From the cell containing the given text, extract its center point as [X, Y] coordinate. 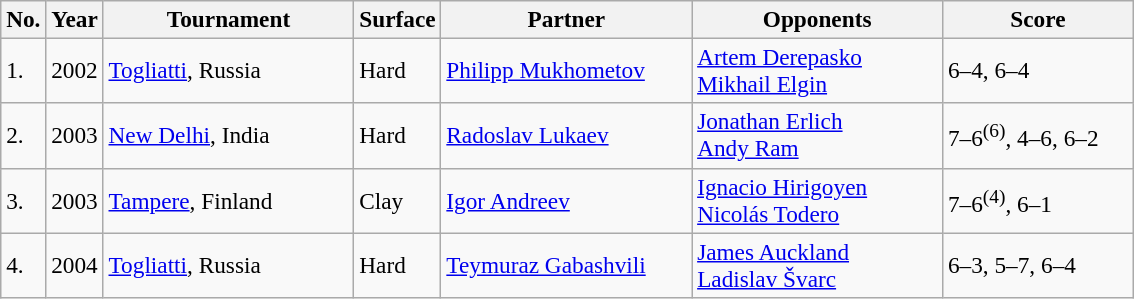
4. [24, 264]
New Delhi, India [228, 136]
Opponents [818, 19]
Surface [398, 19]
2002 [74, 70]
6–4, 6–4 [1038, 70]
2. [24, 136]
Philipp Mukhometov [566, 70]
2004 [74, 264]
Jonathan Erlich Andy Ram [818, 136]
Score [1038, 19]
No. [24, 19]
Partner [566, 19]
Tampere, Finland [228, 200]
Igor Andreev [566, 200]
6–3, 5–7, 6–4 [1038, 264]
Year [74, 19]
Ignacio Hirigoyen Nicolás Todero [818, 200]
Teymuraz Gabashvili [566, 264]
7–6(6), 4–6, 6–2 [1038, 136]
Tournament [228, 19]
Radoslav Lukaev [566, 136]
Artem Derepasko Mikhail Elgin [818, 70]
1. [24, 70]
James Auckland Ladislav Švarc [818, 264]
Clay [398, 200]
3. [24, 200]
7–6(4), 6–1 [1038, 200]
